For the text-containing cell, return its midpoint in (x, y) coordinate format. 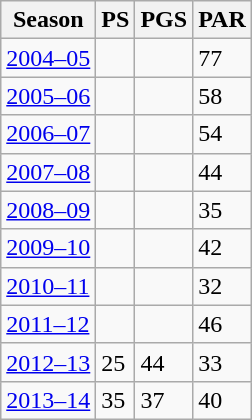
42 (222, 248)
2011–12 (48, 324)
2009–10 (48, 248)
33 (222, 362)
46 (222, 324)
2006–07 (48, 134)
2010–11 (48, 286)
2007–08 (48, 172)
PS (116, 20)
2012–13 (48, 362)
2013–14 (48, 400)
PGS (164, 20)
77 (222, 58)
54 (222, 134)
2004–05 (48, 58)
2008–09 (48, 210)
40 (222, 400)
2005–06 (48, 96)
25 (116, 362)
PAR (222, 20)
32 (222, 286)
Season (48, 20)
58 (222, 96)
37 (164, 400)
